From the cell containing the given text, extract its center point as (X, Y) coordinate. 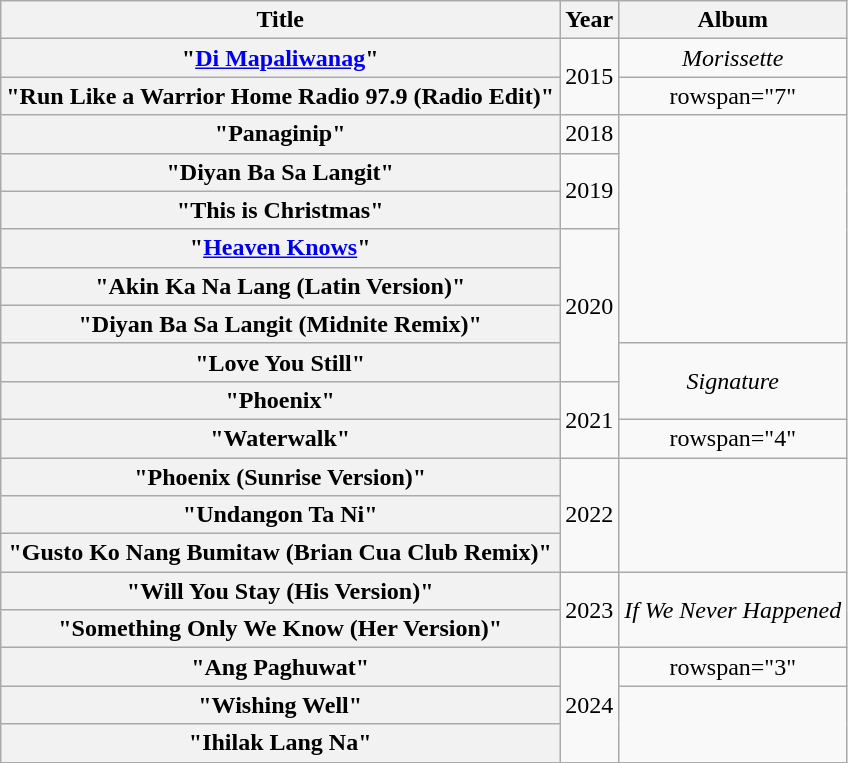
rowspan="3" (733, 667)
"Diyan Ba Sa Langit" (280, 172)
"Ihilak Lang Na" (280, 743)
"Di Mapaliwanag" (280, 58)
If We Never Happened (733, 610)
"Love You Still" (280, 362)
"Something Only We Know (Her Version)" (280, 629)
"Phoenix (Sunrise Version)" (280, 477)
Signature (733, 381)
"Gusto Ko Nang Bumitaw (Brian Cua Club Remix)" (280, 553)
2021 (590, 419)
"Will You Stay (His Version)" (280, 591)
Morissette (733, 58)
Album (733, 20)
"This is Christmas" (280, 210)
Title (280, 20)
"Panaginip" (280, 134)
2018 (590, 134)
"Akin Ka Na Lang (Latin Version)" (280, 286)
"Run Like a Warrior Home Radio 97.9 (Radio Edit)" (280, 96)
rowspan="7" (733, 96)
"Heaven Knows" (280, 248)
"Waterwalk" (280, 438)
"Undangon Ta Ni" (280, 515)
rowspan="4" (733, 438)
"Ang Paghuwat" (280, 667)
2015 (590, 77)
"Diyan Ba Sa Langit (Midnite Remix)" (280, 324)
2023 (590, 610)
2022 (590, 515)
2020 (590, 305)
Year (590, 20)
"Phoenix" (280, 400)
2024 (590, 705)
"Wishing Well" (280, 705)
2019 (590, 191)
